Scan for the cell matching the given text and deliver its (x, y) coordinate at center. 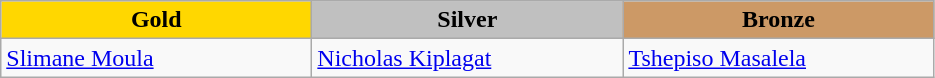
Bronze (778, 20)
Slimane Moula (156, 58)
Tshepiso Masalela (778, 58)
Silver (468, 20)
Gold (156, 20)
Nicholas Kiplagat (468, 58)
